Find where the given text appears and provide that cell's center as [x, y] coordinate. 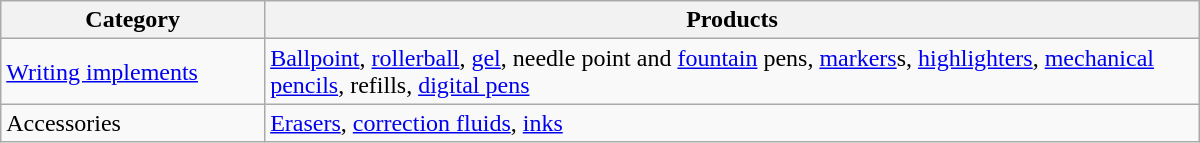
Erasers, correction fluids, inks [732, 123]
Ballpoint, rollerball, gel, needle point and fountain pens, markerss, highlighters, mechanical pencils, refills, digital pens [732, 72]
Category [133, 20]
Writing implements [133, 72]
Accessories [133, 123]
Products [732, 20]
